Return [x, y] of the center of cell containing provided text 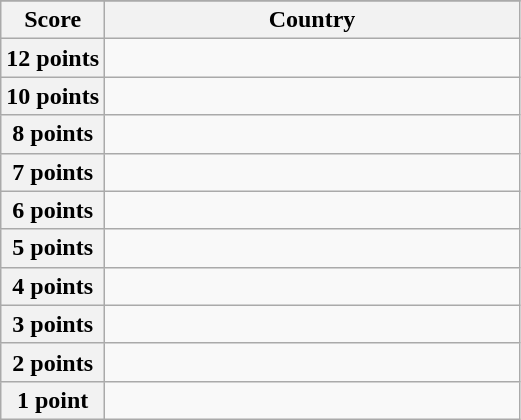
6 points [53, 210]
5 points [53, 248]
8 points [53, 134]
Country [312, 20]
10 points [53, 96]
2 points [53, 362]
3 points [53, 324]
7 points [53, 172]
Score [53, 20]
1 point [53, 400]
12 points [53, 58]
4 points [53, 286]
